Locate the cell with the specified text and output its [X, Y] center coordinate. 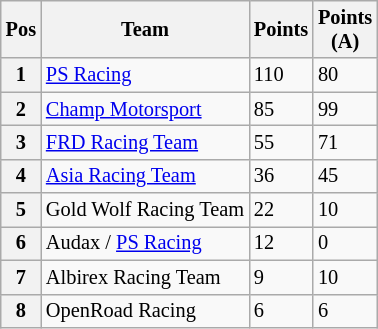
22 [281, 210]
Gold Wolf Racing Team [145, 210]
9 [281, 277]
12 [281, 243]
3 [21, 142]
36 [281, 176]
Points [281, 29]
0 [345, 243]
Asia Racing Team [145, 176]
Pos [21, 29]
99 [345, 109]
71 [345, 142]
PS Racing [145, 75]
55 [281, 142]
FRD Racing Team [145, 142]
2 [21, 109]
4 [21, 176]
Audax / PS Racing [145, 243]
7 [21, 277]
Albirex Racing Team [145, 277]
5 [21, 210]
80 [345, 75]
Champ Motorsport [145, 109]
1 [21, 75]
Points(A) [345, 29]
110 [281, 75]
Team [145, 29]
45 [345, 176]
8 [21, 311]
OpenRoad Racing [145, 311]
85 [281, 109]
